Search for the cell housing the specified text and yield its (x, y) center coordinate. 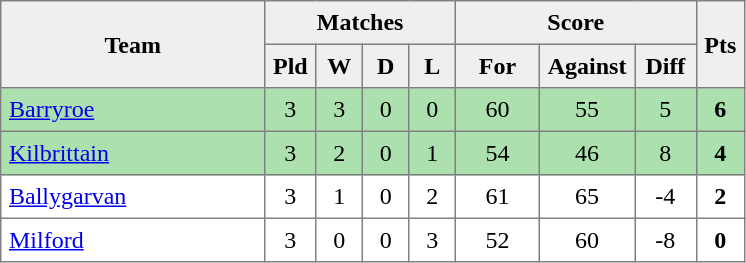
Score (576, 23)
Ballygarvan (133, 197)
Team (133, 44)
Diff (666, 66)
4 (720, 153)
Milford (133, 240)
L (432, 66)
Kilbrittain (133, 153)
Pld (290, 66)
D (385, 66)
Barryroe (133, 110)
Pts (720, 44)
55 (586, 110)
Against (586, 66)
65 (586, 197)
52 (497, 240)
8 (666, 153)
W (339, 66)
Matches (360, 23)
-4 (666, 197)
For (497, 66)
5 (666, 110)
6 (720, 110)
-8 (666, 240)
61 (497, 197)
46 (586, 153)
54 (497, 153)
